Capture the cell that displays the provided text and extract its (x, y) central coordinate. 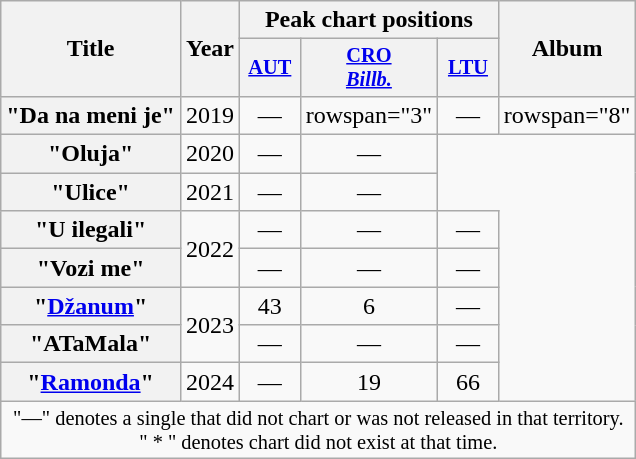
2021 (210, 192)
LTU (468, 68)
2019 (210, 115)
Peak chart positions (370, 20)
"Džanum" (91, 306)
"—" denotes a single that did not chart or was not released in that territory." * " denotes chart did not exist at that time. (318, 430)
2020 (210, 154)
43 (270, 306)
"Ramonda" (91, 382)
rowspan="8" (567, 115)
Year (210, 49)
CROBillb. (369, 68)
66 (468, 382)
Title (91, 49)
"Oluja" (91, 154)
rowspan="3" (369, 115)
2024 (210, 382)
19 (369, 382)
2023 (210, 325)
AUT (270, 68)
"Ulice" (91, 192)
"ATaMala" (91, 344)
"Vozi me" (91, 268)
"Da na meni je" (91, 115)
Album (567, 49)
"U ilegali" (91, 230)
2022 (210, 249)
6 (369, 306)
